Pinpoint the cell where the given text exists, returning its (x, y) midpoint coordinate. 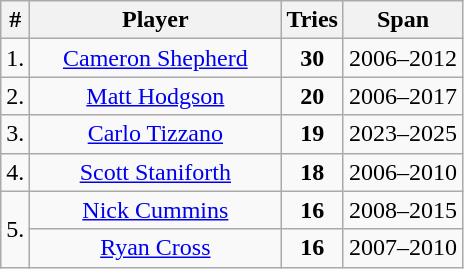
2023–2025 (402, 134)
2. (16, 96)
2006–2017 (402, 96)
19 (312, 134)
Scott Staniforth (156, 172)
20 (312, 96)
Cameron Shepherd (156, 58)
2007–2010 (402, 248)
# (16, 20)
18 (312, 172)
Span (402, 20)
Nick Cummins (156, 210)
30 (312, 58)
2006–2012 (402, 58)
Matt Hodgson (156, 96)
1. (16, 58)
4. (16, 172)
Carlo Tizzano (156, 134)
5. (16, 229)
Player (156, 20)
3. (16, 134)
Tries (312, 20)
2008–2015 (402, 210)
2006–2010 (402, 172)
Ryan Cross (156, 248)
